For the text-containing cell, return its midpoint in (x, y) coordinate format. 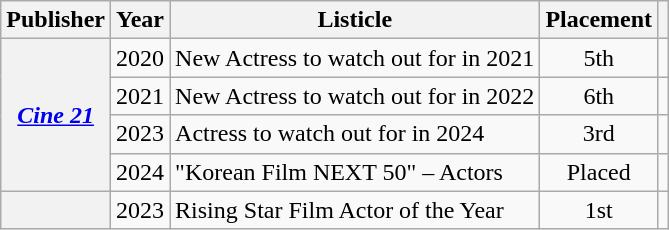
Placement (599, 20)
6th (599, 96)
Actress to watch out for in 2024 (355, 134)
Cine 21 (56, 115)
New Actress to watch out for in 2022 (355, 96)
"Korean Film NEXT 50" – Actors (355, 172)
Placed (599, 172)
Listicle (355, 20)
Year (140, 20)
5th (599, 58)
Rising Star Film Actor of the Year (355, 210)
1st (599, 210)
New Actress to watch out for in 2021 (355, 58)
2020 (140, 58)
Publisher (56, 20)
3rd (599, 134)
2021 (140, 96)
2024 (140, 172)
